From the cell containing the given text, extract its center point as (X, Y) coordinate. 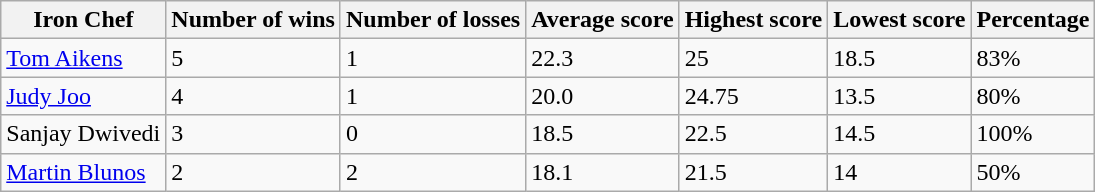
Sanjay Dwivedi (84, 134)
Judy Joo (84, 96)
Percentage (1033, 20)
80% (1033, 96)
Number of losses (432, 20)
22.3 (602, 58)
Lowest score (900, 20)
Martin Blunos (84, 172)
Average score (602, 20)
24.75 (754, 96)
Tom Aikens (84, 58)
14.5 (900, 134)
3 (254, 134)
20.0 (602, 96)
25 (754, 58)
50% (1033, 172)
83% (1033, 58)
4 (254, 96)
5 (254, 58)
Iron Chef (84, 20)
18.1 (602, 172)
22.5 (754, 134)
14 (900, 172)
Highest score (754, 20)
0 (432, 134)
21.5 (754, 172)
13.5 (900, 96)
Number of wins (254, 20)
100% (1033, 134)
